Provide the (X, Y) coordinate of the cell's center where the given text is located.  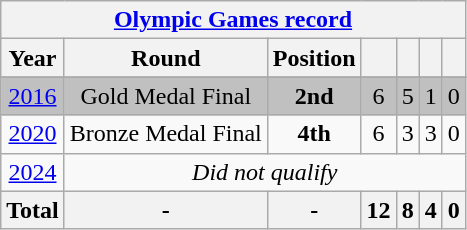
12 (378, 210)
5 (408, 96)
2020 (33, 134)
Gold Medal Final (166, 96)
4 (430, 210)
Position (314, 58)
Year (33, 58)
Round (166, 58)
Bronze Medal Final (166, 134)
4th (314, 134)
Did not qualify (264, 172)
1 (430, 96)
Olympic Games record (234, 20)
Total (33, 210)
2016 (33, 96)
2nd (314, 96)
8 (408, 210)
2024 (33, 172)
